Search for the cell housing the specified text and yield its [x, y] center coordinate. 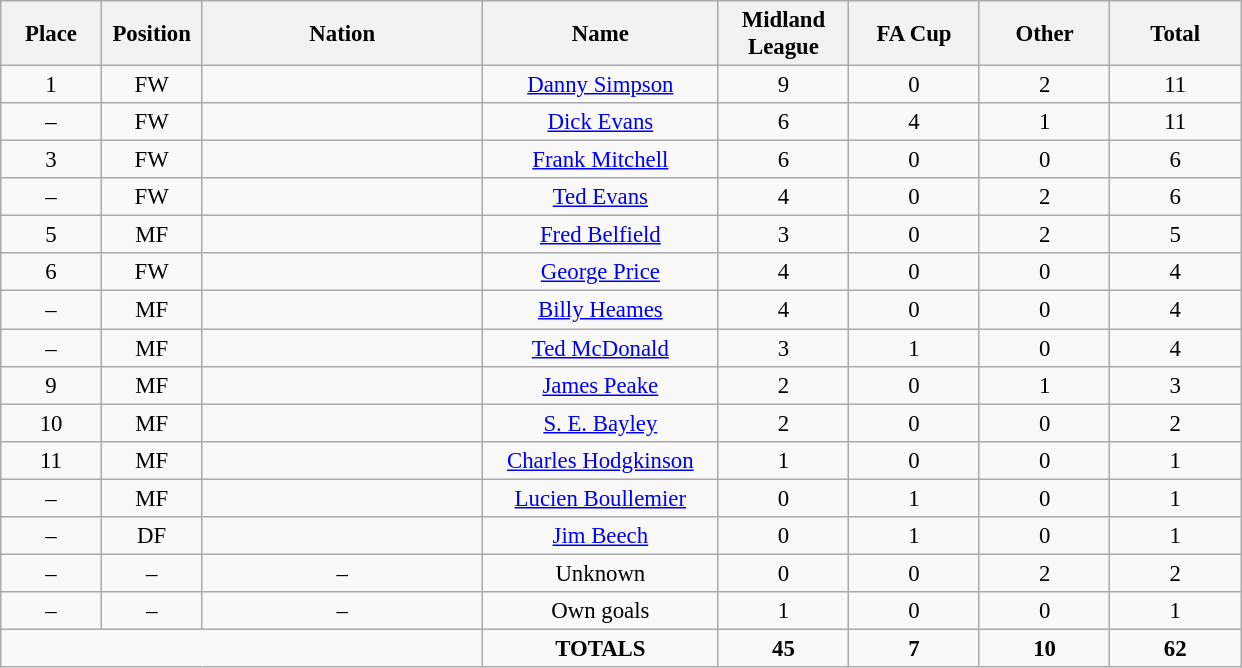
S. E. Bayley [601, 423]
Name [601, 34]
FA Cup [914, 34]
Ted Evans [601, 197]
George Price [601, 273]
James Peake [601, 385]
62 [1176, 648]
Total [1176, 34]
Ted McDonald [601, 348]
Lucien Boullemier [601, 498]
Charles Hodgkinson [601, 460]
Danny Simpson [601, 85]
Jim Beech [601, 536]
Dick Evans [601, 122]
Other [1044, 34]
Billy Heames [601, 310]
Frank Mitchell [601, 160]
7 [914, 648]
Fred Belfield [601, 235]
Midland League [784, 34]
Unknown [601, 573]
TOTALS [601, 648]
Nation [342, 34]
Place [52, 34]
45 [784, 648]
Position [152, 34]
Own goals [601, 611]
DF [152, 536]
